Search for the cell housing the specified text and yield its [X, Y] center coordinate. 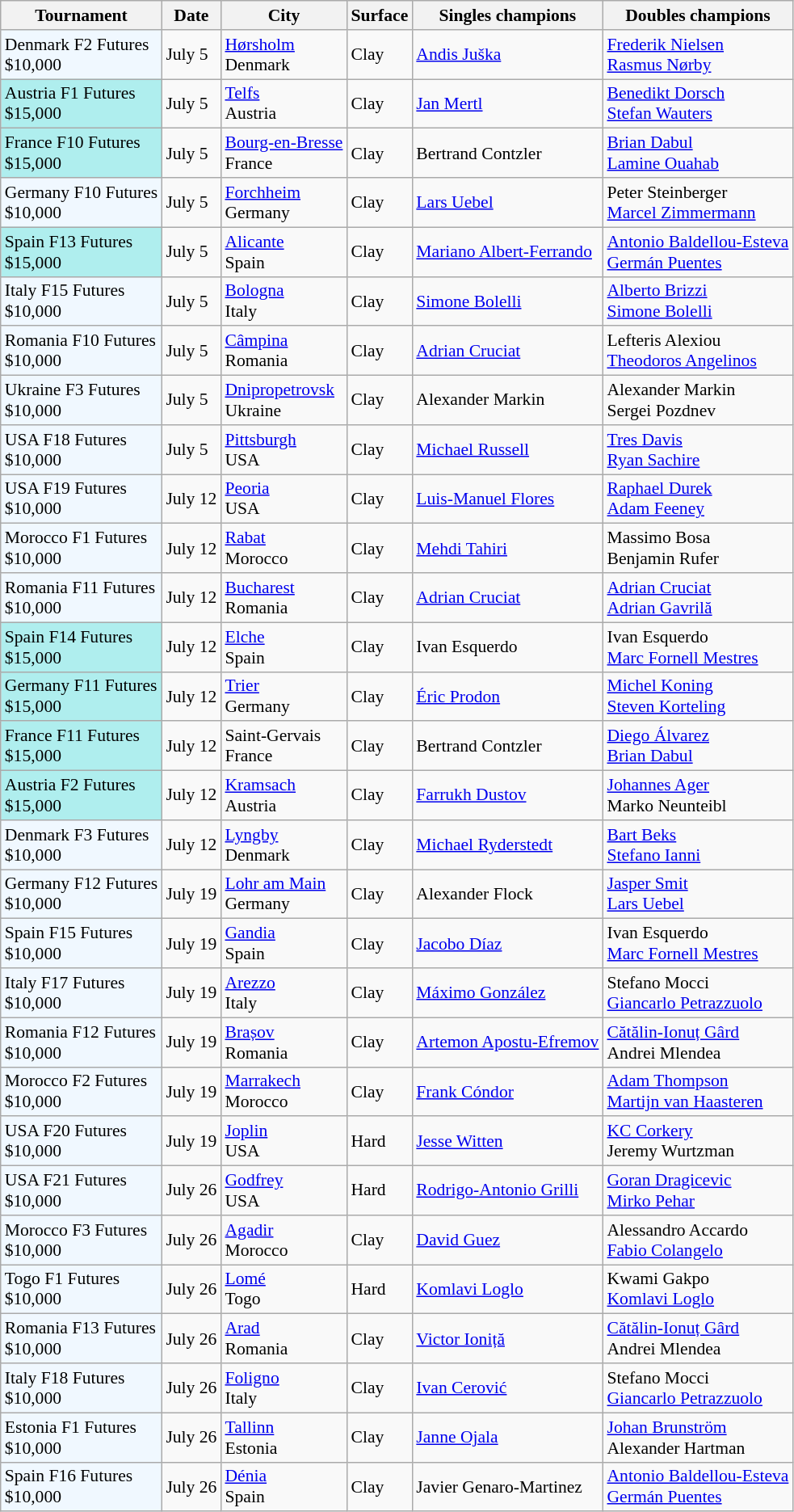
DnipropetrovskUkraine [284, 401]
TrierGermany [284, 697]
Germany F11 Futures$15,000 [82, 697]
Denmark F3 Futures$10,000 [82, 845]
Simone Bolelli [507, 301]
France F10 Futures$15,000 [82, 154]
FolignoItaly [284, 1388]
Surface [380, 15]
Doubles champions [698, 15]
Date [191, 15]
Frank Cóndor [507, 1091]
ElcheSpain [284, 646]
Lohr am MainGermany [284, 894]
PittsburghUSA [284, 449]
ForchheimGermany [284, 202]
Italy F18 Futures$10,000 [82, 1388]
City [284, 15]
Bart Beks Stefano Ianni [698, 845]
Rodrigo-Antonio Grilli [507, 1191]
Michel Koning Steven Korteling [698, 697]
BucharestRomania [284, 598]
Diego Álvarez Brian Dabul [698, 747]
Alberto Brizzi Simone Bolelli [698, 301]
USA F19 Futures$10,000 [82, 499]
GandiaSpain [284, 944]
Jesse Witten [507, 1141]
Germany F10 Futures$10,000 [82, 202]
Jacobo Díaz [507, 944]
Janne Ojala [507, 1437]
Adam Thompson Martijn van Haasteren [698, 1091]
Spain F15 Futures$10,000 [82, 944]
CâmpinaRomania [284, 351]
USA F20 Futures$10,000 [82, 1141]
Spain F14 Futures$15,000 [82, 646]
TelfsAustria [284, 103]
Italy F15 Futures$10,000 [82, 301]
Mehdi Tahiri [507, 548]
KramsachAustria [284, 795]
RabatMorocco [284, 548]
HørsholmDenmark [284, 55]
Tournament [82, 15]
Bourg-en-BresseFrance [284, 154]
Romania F13 Futures$10,000 [82, 1338]
Morocco F1 Futures$10,000 [82, 548]
Tres Davis Ryan Sachire [698, 449]
LoméTogo [284, 1290]
Peter Steinberger Marcel Zimmermann [698, 202]
Johannes Ager Marko Neunteibl [698, 795]
AlicanteSpain [284, 252]
AgadirMorocco [284, 1240]
Alexander Markin Sergei Pozdnev [698, 401]
Mariano Albert-Ferrando [507, 252]
Johan Brunström Alexander Hartman [698, 1437]
TallinnEstonia [284, 1437]
MarrakechMorocco [284, 1091]
Kwami Gakpo Komlavi Loglo [698, 1290]
ArezzoItaly [284, 992]
Éric Prodon [507, 697]
Romania F12 Futures$10,000 [82, 1042]
BrașovRomania [284, 1042]
Spain F16 Futures$10,000 [82, 1487]
JoplinUSA [284, 1141]
Alexander Markin [507, 401]
Lefteris Alexiou Theodoros Angelinos [698, 351]
Morocco F3 Futures$10,000 [82, 1240]
Goran Dragicevic Mirko Pehar [698, 1191]
Romania F10 Futures$10,000 [82, 351]
Andis Juška [507, 55]
AradRomania [284, 1338]
Saint-GervaisFrance [284, 747]
DéniaSpain [284, 1487]
Austria F2 Futures$15,000 [82, 795]
Togo F1 Futures$10,000 [82, 1290]
Germany F12 Futures$10,000 [82, 894]
Ukraine F3 Futures$10,000 [82, 401]
Brian Dabul Lamine Ouahab [698, 154]
Denmark F2 Futures$10,000 [82, 55]
Romania F11 Futures$10,000 [82, 598]
Raphael Durek Adam Feeney [698, 499]
Lars Uebel [507, 202]
Jasper Smit Lars Uebel [698, 894]
Victor Ioniță [507, 1338]
Benedikt Dorsch Stefan Wauters [698, 103]
Ivan Esquerdo [507, 646]
USA F18 Futures$10,000 [82, 449]
Alessandro Accardo Fabio Colangelo [698, 1240]
LyngbyDenmark [284, 845]
Javier Genaro-Martinez [507, 1487]
PeoriaUSA [284, 499]
GodfreyUSA [284, 1191]
Ivan Cerović [507, 1388]
BolognaItaly [284, 301]
Komlavi Loglo [507, 1290]
David Guez [507, 1240]
Massimo Bosa Benjamin Rufer [698, 548]
Michael Russell [507, 449]
Italy F17 Futures$10,000 [82, 992]
Frederik Nielsen Rasmus Nørby [698, 55]
Austria F1 Futures$15,000 [82, 103]
Morocco F2 Futures$10,000 [82, 1091]
Luis-Manuel Flores [507, 499]
Alexander Flock [507, 894]
Jan Mertl [507, 103]
Máximo González [507, 992]
Spain F13 Futures$15,000 [82, 252]
Michael Ryderstedt [507, 845]
KC Corkery Jeremy Wurtzman [698, 1141]
Singles champions [507, 15]
Farrukh Dustov [507, 795]
USA F21 Futures$10,000 [82, 1191]
Artemon Apostu-Efremov [507, 1042]
Adrian Cruciat Adrian Gavrilă [698, 598]
Estonia F1 Futures$10,000 [82, 1437]
France F11 Futures$15,000 [82, 747]
